Extract the [x, y] coordinate from the center of the cell holding the provided text.  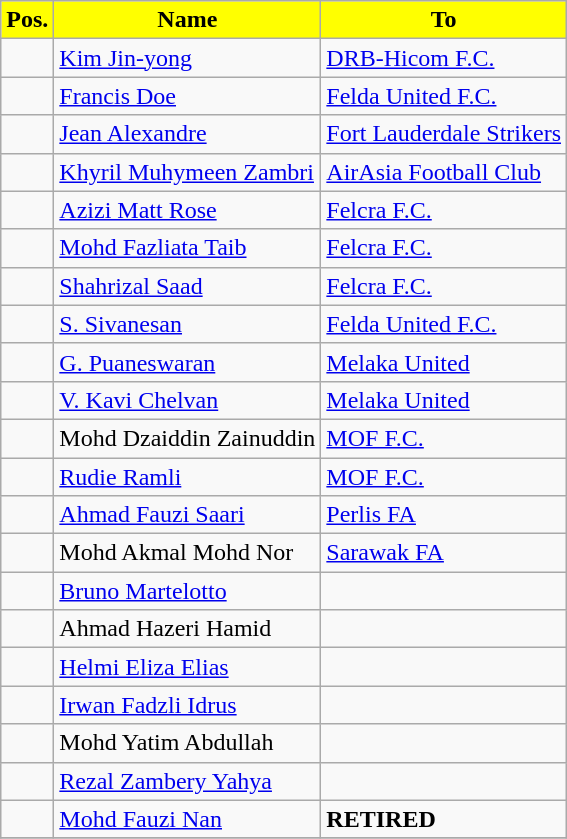
RETIRED [444, 819]
G. Puaneswaran [188, 362]
S. Sivanesan [188, 324]
Khyril Muhymeen Zambri [188, 172]
Kim Jin-yong [188, 58]
Mohd Dzaiddin Zainuddin [188, 438]
Azizi Matt Rose [188, 210]
V. Kavi Chelvan [188, 400]
Irwan Fadzli Idrus [188, 705]
Ahmad Hazeri Hamid [188, 629]
Bruno Martelotto [188, 591]
Helmi Eliza Elias [188, 667]
Mohd Fazliata Taib [188, 248]
Shahrizal Saad [188, 286]
Rudie Ramli [188, 477]
AirAsia Football Club [444, 172]
Pos. [28, 20]
Mohd Fauzi Nan [188, 819]
Francis Doe [188, 96]
Rezal Zambery Yahya [188, 781]
Perlis FA [444, 515]
Fort Lauderdale Strikers [444, 134]
To [444, 20]
Mohd Yatim Abdullah [188, 743]
Ahmad Fauzi Saari [188, 515]
DRB-Hicom F.C. [444, 58]
Name [188, 20]
Jean Alexandre [188, 134]
Mohd Akmal Mohd Nor [188, 553]
Sarawak FA [444, 553]
